Locate the cell with the specified text and output its (x, y) center coordinate. 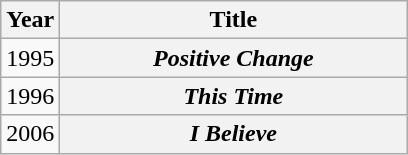
Title (234, 20)
1996 (30, 96)
I Believe (234, 134)
Positive Change (234, 58)
Year (30, 20)
1995 (30, 58)
This Time (234, 96)
2006 (30, 134)
